Return the (X, Y) coordinate for the center point of the cell that contains the specified text.  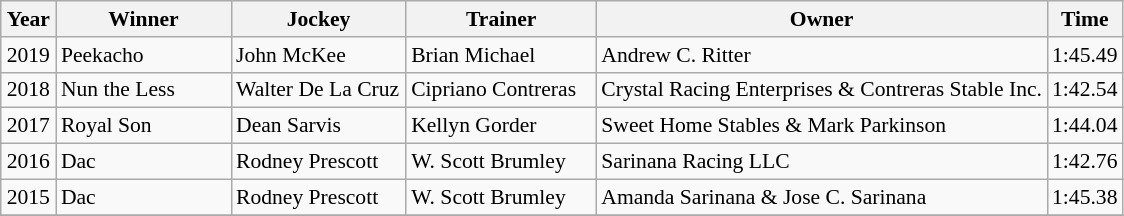
Cipriano Contreras (501, 90)
Nun the Less (144, 90)
Owner (822, 19)
1:44.04 (1084, 126)
2018 (28, 90)
Trainer (501, 19)
Crystal Racing Enterprises & Contreras Stable Inc. (822, 90)
Brian Michael (501, 55)
Peekacho (144, 55)
1:42.54 (1084, 90)
Winner (144, 19)
1:45.38 (1084, 197)
Royal Son (144, 126)
2019 (28, 55)
Walter De La Cruz (318, 90)
2017 (28, 126)
Amanda Sarinana & Jose C. Sarinana (822, 197)
1:42.76 (1084, 162)
1:45.49 (1084, 55)
Jockey (318, 19)
Time (1084, 19)
2016 (28, 162)
John McKee (318, 55)
Sarinana Racing LLC (822, 162)
Kellyn Gorder (501, 126)
Andrew C. Ritter (822, 55)
Year (28, 19)
Dean Sarvis (318, 126)
2015 (28, 197)
Sweet Home Stables & Mark Parkinson (822, 126)
